Find where the given text appears and provide that cell's center as [X, Y] coordinate. 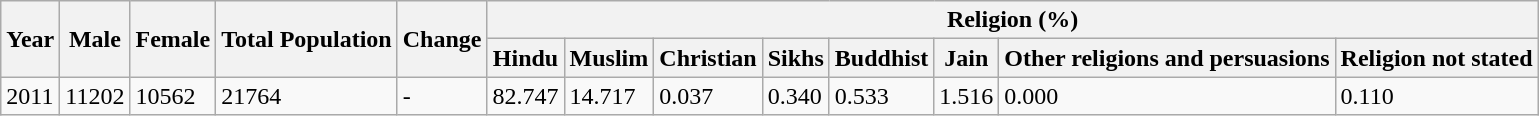
Total Population [307, 39]
10562 [173, 96]
Religion not stated [1436, 58]
Jain [966, 58]
0.000 [1167, 96]
1.516 [966, 96]
Male [95, 39]
14.717 [609, 96]
Sikhs [796, 58]
0.110 [1436, 96]
Change [442, 39]
0.340 [796, 96]
Other religions and persuasions [1167, 58]
2011 [30, 96]
Buddhist [881, 58]
82.747 [526, 96]
0.533 [881, 96]
11202 [95, 96]
Female [173, 39]
Year [30, 39]
21764 [307, 96]
Christian [708, 58]
Religion (%) [1012, 20]
0.037 [708, 96]
Muslim [609, 58]
- [442, 96]
Hindu [526, 58]
